Locate the cell with the specified text and output its (x, y) center coordinate. 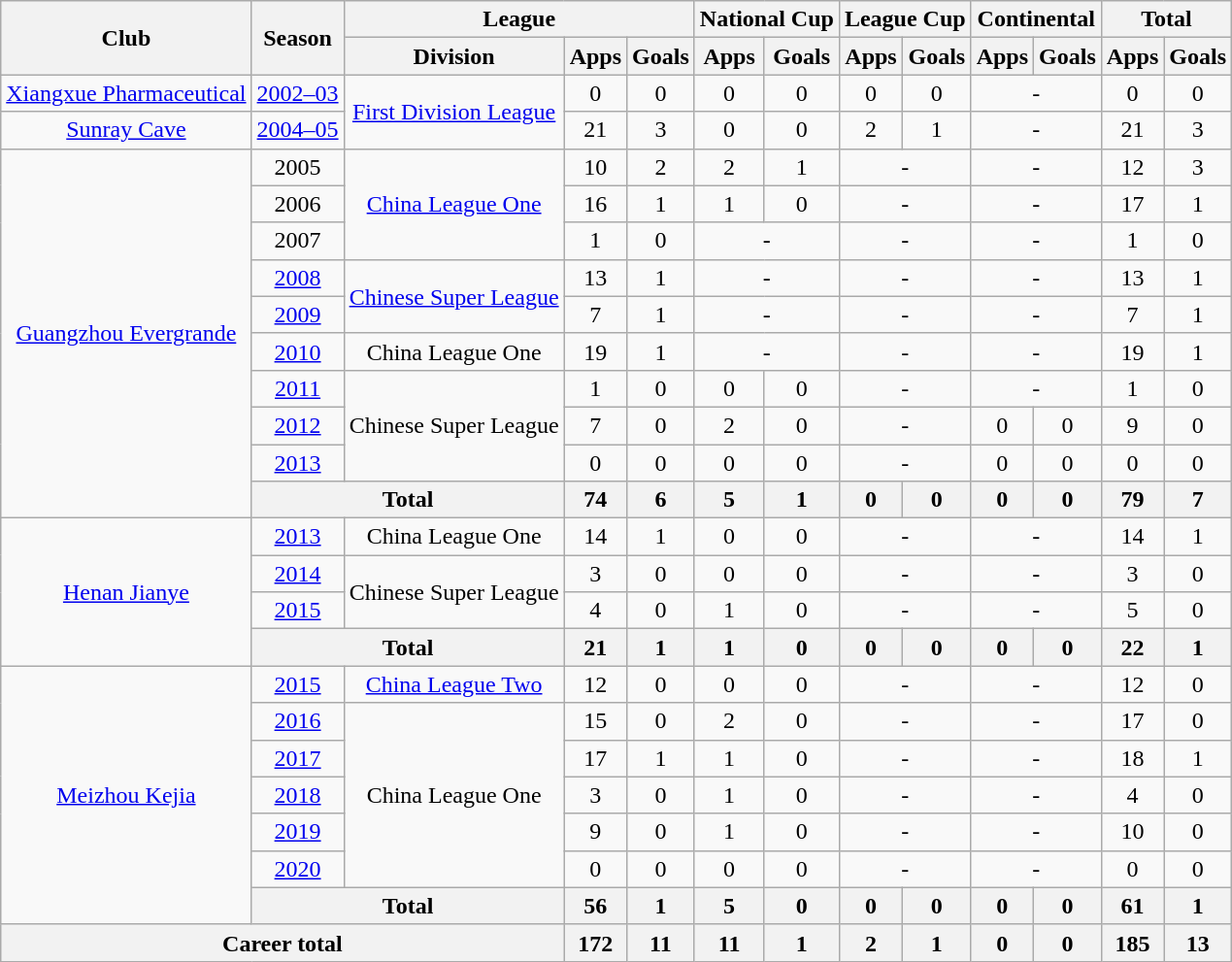
61 (1132, 906)
2004–05 (297, 130)
Career total (283, 943)
18 (1132, 758)
15 (595, 721)
Continental (1036, 19)
2010 (297, 351)
Meizhou Kejia (126, 795)
2020 (297, 869)
2017 (297, 758)
Club (126, 38)
16 (595, 204)
185 (1132, 943)
Sunray Cave (126, 130)
First Division League (454, 112)
74 (595, 500)
Henan Jianye (126, 592)
National Cup (767, 19)
22 (1132, 647)
2002–03 (297, 93)
2016 (297, 721)
Xiangxue Pharmaceutical (126, 93)
79 (1132, 500)
172 (595, 943)
2018 (297, 795)
6 (661, 500)
Division (454, 56)
56 (595, 906)
Season (297, 38)
League Cup (905, 19)
2009 (297, 315)
2012 (297, 425)
China League Two (454, 684)
2008 (297, 278)
2014 (297, 574)
2011 (297, 388)
League (518, 19)
2005 (297, 167)
2019 (297, 832)
2006 (297, 204)
2007 (297, 241)
Guangzhou Evergrande (126, 334)
